Locate the cell with the specified text and output its (x, y) center coordinate. 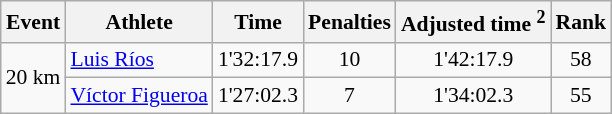
Time (258, 22)
10 (350, 60)
Event (34, 22)
20 km (34, 78)
1'32:17.9 (258, 60)
Penalties (350, 22)
Víctor Figueroa (138, 96)
7 (350, 96)
Rank (582, 22)
1'27:02.3 (258, 96)
Luis Ríos (138, 60)
55 (582, 96)
Athlete (138, 22)
Adjusted time 2 (474, 22)
58 (582, 60)
1'42:17.9 (474, 60)
1'34:02.3 (474, 96)
